For the text-containing cell, return its midpoint in (x, y) coordinate format. 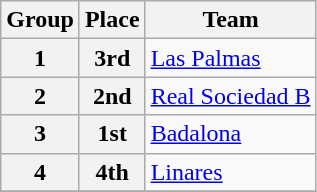
3 (40, 134)
Linares (230, 172)
Group (40, 20)
1st (112, 134)
Place (112, 20)
3rd (112, 58)
2nd (112, 96)
2 (40, 96)
4th (112, 172)
1 (40, 58)
Real Sociedad B (230, 96)
Las Palmas (230, 58)
Badalona (230, 134)
4 (40, 172)
Team (230, 20)
